Return [X, Y] of the center of cell containing provided text 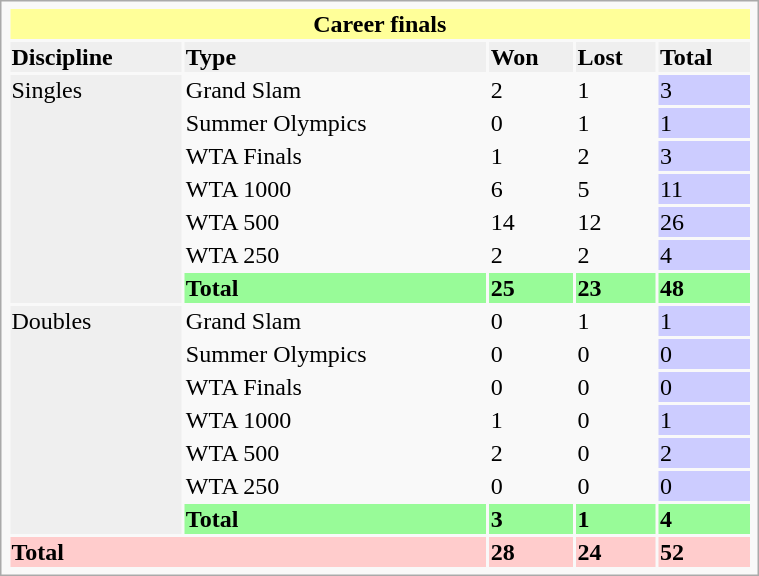
14 [531, 222]
6 [531, 189]
28 [531, 552]
23 [616, 288]
Singles [96, 189]
5 [616, 189]
11 [704, 189]
52 [704, 552]
Lost [616, 57]
48 [704, 288]
Discipline [96, 57]
24 [616, 552]
Won [531, 57]
12 [616, 222]
26 [704, 222]
25 [531, 288]
Type [335, 57]
Career finals [380, 24]
Doubles [96, 420]
